Identify which cell holds the provided text, then report its [X, Y] central coordinate. 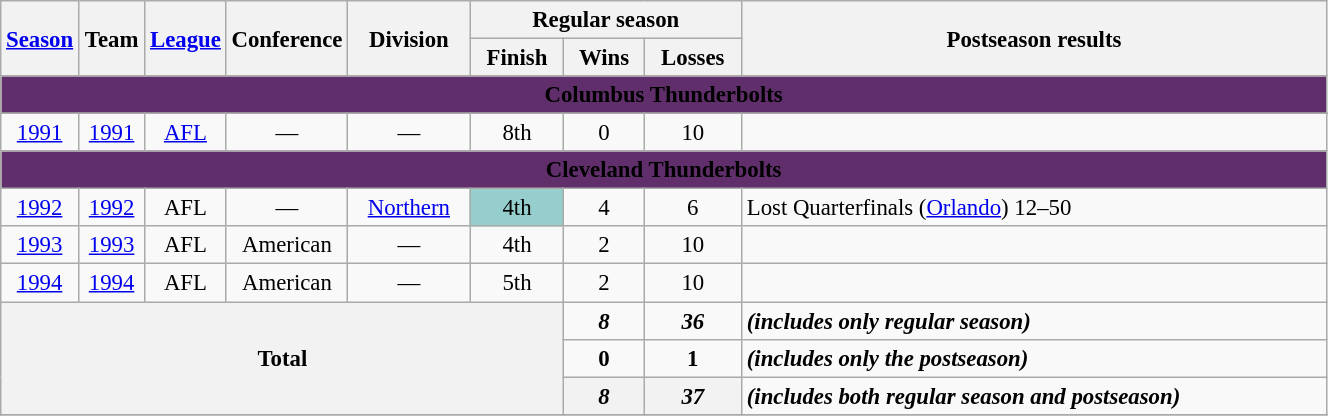
(includes both regular season and postseason) [1034, 396]
Losses [692, 58]
Lost Quarterfinals (Orlando) 12–50 [1034, 208]
8th [517, 133]
Division [409, 38]
Finish [517, 58]
36 [692, 321]
37 [692, 396]
Team [111, 38]
6 [692, 208]
Cleveland Thunderbolts [664, 170]
League [186, 38]
5th [517, 283]
Total [282, 358]
Columbus Thunderbolts [664, 95]
Season [40, 38]
(includes only regular season) [1034, 321]
1 [692, 358]
4 [604, 208]
Regular season [606, 20]
Conference [287, 38]
Wins [604, 58]
Postseason results [1034, 38]
(includes only the postseason) [1034, 358]
Northern [409, 208]
